Find where the given text appears and provide that cell's center as (X, Y) coordinate. 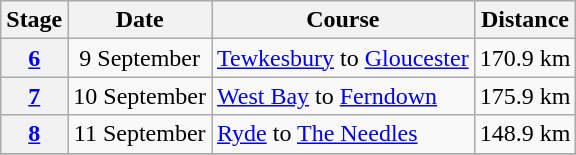
7 (34, 96)
Ryde to The Needles (344, 134)
Date (140, 20)
West Bay to Ferndown (344, 96)
Distance (525, 20)
8 (34, 134)
Stage (34, 20)
10 September (140, 96)
6 (34, 58)
Tewkesbury to Gloucester (344, 58)
Course (344, 20)
11 September (140, 134)
148.9 km (525, 134)
175.9 km (525, 96)
170.9 km (525, 58)
9 September (140, 58)
